Output the (x, y) coordinate of the center of the cell containing the given text.  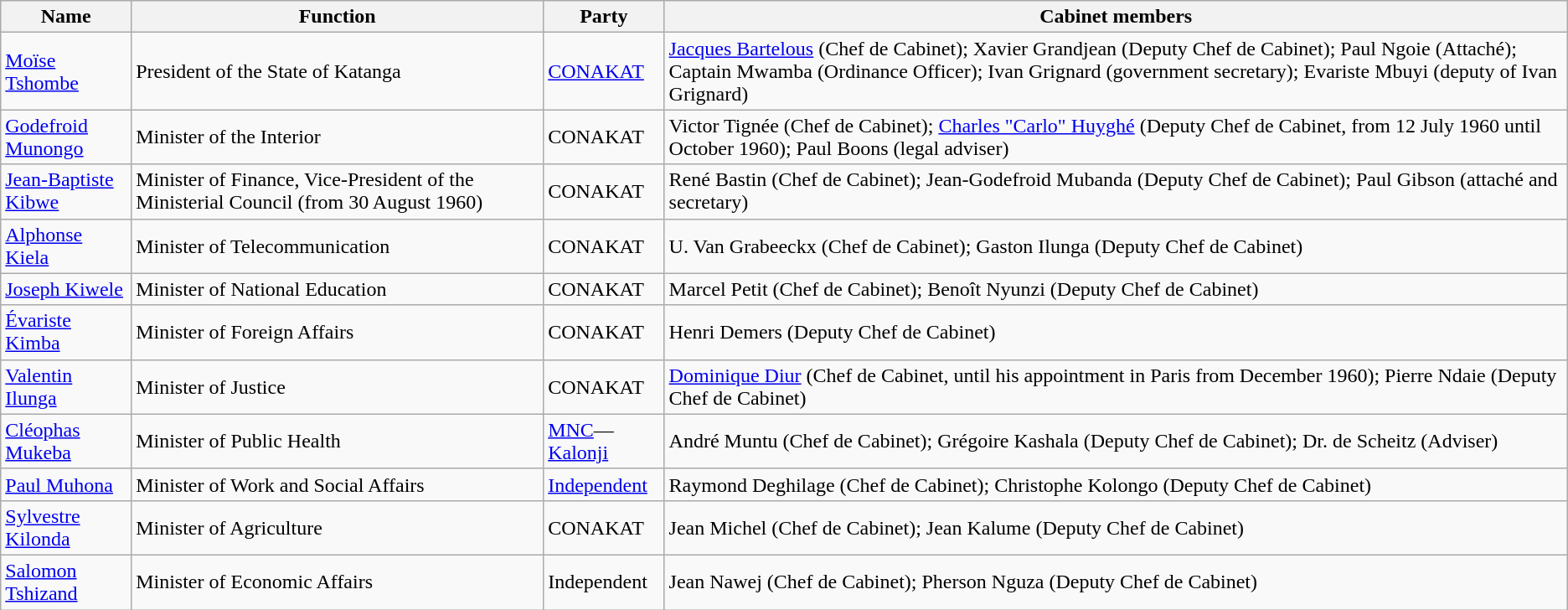
Jean Nawej (Chef de Cabinet); Pherson Nguza (Deputy Chef de Cabinet) (1116, 582)
President of the State of Katanga (338, 71)
Jean Michel (Chef de Cabinet); Jean Kalume (Deputy Chef de Cabinet) (1116, 528)
Alphonse Kiela (66, 246)
Godefroid Munongo (66, 137)
Minister of Agriculture (338, 528)
Victor Tignée (Chef de Cabinet); Charles "Carlo" Huyghé (Deputy Chef de Cabinet, from 12 July 1960 until October 1960); Paul Boons (legal adviser) (1116, 137)
Évariste Kimba (66, 332)
Minister of Work and Social Affairs (338, 484)
Minister of Public Health (338, 441)
MNC—Kalonji (604, 441)
Cabinet members (1116, 17)
Minister of Foreign Affairs (338, 332)
Salomon Tshizand (66, 582)
Joseph Kiwele (66, 289)
Marcel Petit (Chef de Cabinet); Benoît Nyunzi (Deputy Chef de Cabinet) (1116, 289)
Raymond Deghilage (Chef de Cabinet); Christophe Kolongo (Deputy Chef de Cabinet) (1116, 484)
Minister of Telecommunication (338, 246)
Cléophas Mukeba (66, 441)
Minister of Justice (338, 387)
Minister of Finance, Vice-President of the Ministerial Council (from 30 August 1960) (338, 191)
Sylvestre Kilonda (66, 528)
Minister of the Interior (338, 137)
René Bastin (Chef de Cabinet); Jean-Godefroid Mubanda (Deputy Chef de Cabinet); Paul Gibson (attaché and secretary) (1116, 191)
Dominique Diur (Chef de Cabinet, until his appointment in Paris from December 1960); Pierre Ndaie (Deputy Chef de Cabinet) (1116, 387)
Moïse Tshombe (66, 71)
André Muntu (Chef de Cabinet); Grégoire Kashala (Deputy Chef de Cabinet); Dr. de Scheitz (Adviser) (1116, 441)
Name (66, 17)
Paul Muhona (66, 484)
Minister of National Education (338, 289)
Minister of Economic Affairs (338, 582)
Valentin Ilunga (66, 387)
U. Van Grabeeckx (Chef de Cabinet); Gaston Ilunga (Deputy Chef de Cabinet) (1116, 246)
Party (604, 17)
Function (338, 17)
Jean-Baptiste Kibwe (66, 191)
Henri Demers (Deputy Chef de Cabinet) (1116, 332)
